Identify which cell holds the provided text, then report its (x, y) central coordinate. 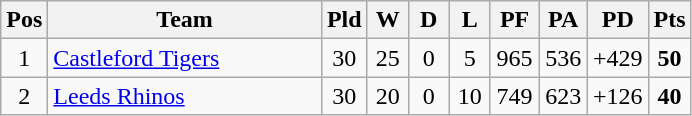
L (470, 20)
25 (388, 58)
536 (564, 58)
623 (564, 96)
PD (618, 20)
Team (185, 20)
2 (24, 96)
5 (470, 58)
965 (514, 58)
10 (470, 96)
Pld (344, 20)
+126 (618, 96)
Pts (670, 20)
+429 (618, 58)
1 (24, 58)
PF (514, 20)
20 (388, 96)
PA (564, 20)
Pos (24, 20)
D (428, 20)
749 (514, 96)
Leeds Rhinos (185, 96)
50 (670, 58)
Castleford Tigers (185, 58)
W (388, 20)
40 (670, 96)
